For the text-containing cell, return its midpoint in [X, Y] coordinate format. 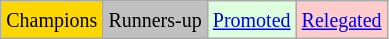
Champions [52, 20]
Promoted [252, 20]
Relegated [342, 20]
Runners-up [155, 20]
